For the text-containing cell, return its midpoint in (X, Y) coordinate format. 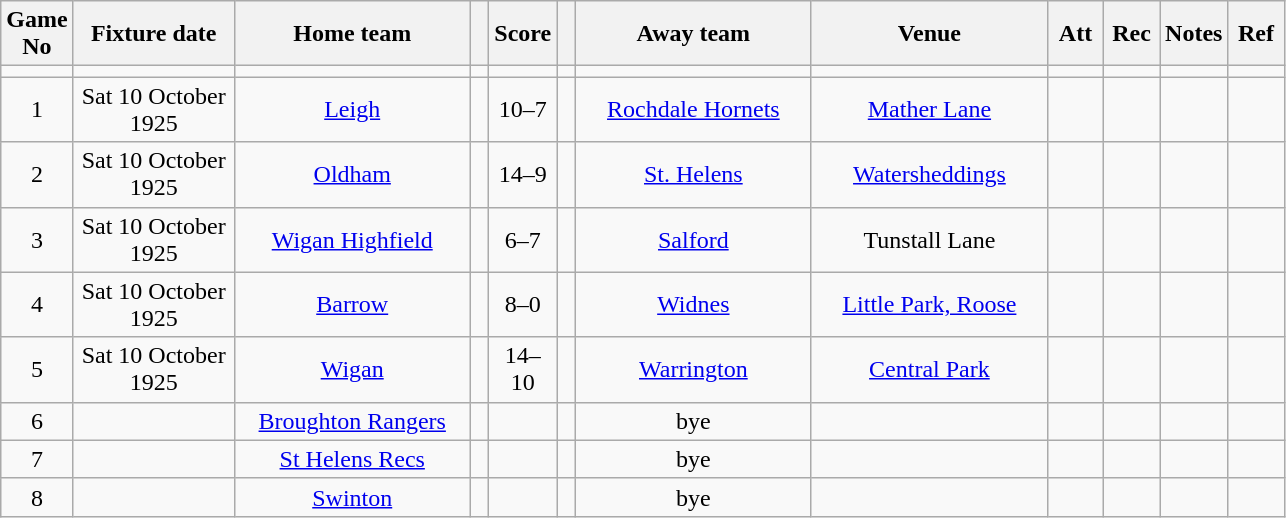
Home team (352, 34)
Little Park, Roose (929, 304)
14–10 (523, 370)
Game No (37, 34)
Tunstall Lane (929, 240)
2 (37, 174)
Salford (693, 240)
Central Park (929, 370)
7 (37, 459)
Broughton Rangers (352, 421)
St Helens Recs (352, 459)
Att (1075, 34)
Score (523, 34)
Widnes (693, 304)
Wigan (352, 370)
Notes (1194, 34)
St. Helens (693, 174)
Mather Lane (929, 110)
Venue (929, 34)
Fixture date (154, 34)
8 (37, 497)
5 (37, 370)
Oldham (352, 174)
4 (37, 304)
10–7 (523, 110)
Rec (1132, 34)
Watersheddings (929, 174)
3 (37, 240)
Away team (693, 34)
Swinton (352, 497)
Warrington (693, 370)
Wigan Highfield (352, 240)
Barrow (352, 304)
14–9 (523, 174)
8–0 (523, 304)
6–7 (523, 240)
6 (37, 421)
1 (37, 110)
Leigh (352, 110)
Ref (1256, 34)
Rochdale Hornets (693, 110)
